Scan for the cell matching the given text and deliver its (x, y) coordinate at center. 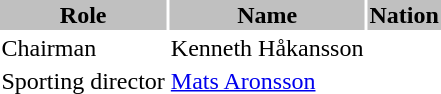
Nation (404, 15)
Role (83, 15)
Chairman (83, 48)
Name (267, 15)
Kenneth Håkansson (267, 48)
